Scan for the cell matching the given text and deliver its [X, Y] coordinate at center. 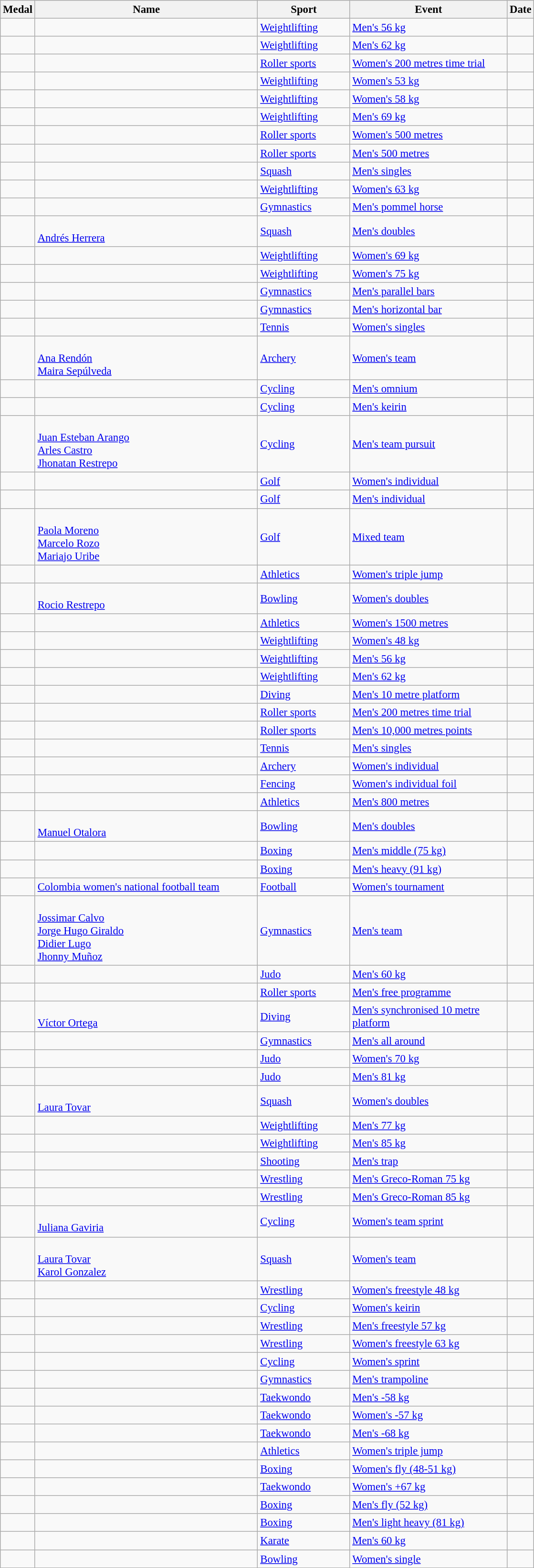
Women's -57 kg [429, 1415]
Women's fly (48-51 kg) [429, 1469]
Women's singles [429, 327]
Andrés Herrera [146, 231]
Víctor Ortega [146, 1016]
Men's horizontal bar [429, 309]
Paola MorenoMarcelo RozoMariajo Uribe [146, 536]
Women's 69 kg [429, 256]
Women's keirin [429, 1307]
Sport [304, 10]
Women's 75 kg [429, 273]
Men's heavy (91 kg) [429, 869]
Event [429, 10]
Men's trampoline [429, 1380]
Men's 77 kg [429, 1126]
Men's 10,000 metres points [429, 731]
Laura TovarKarol Gonzalez [146, 1259]
Fencing [304, 784]
Ana RendónMaira Sepúlveda [146, 358]
Men's middle (75 kg) [429, 851]
Women's freestyle 48 kg [429, 1290]
Men's individual [429, 500]
Women's 58 kg [429, 99]
Women's +67 kg [429, 1487]
Men's -68 kg [429, 1433]
Women's 1500 metres [429, 623]
Men's 10 metre platform [429, 694]
Men's omnium [429, 389]
Juliana Gaviria [146, 1222]
Men's 81 kg [429, 1077]
Men's 85 kg [429, 1143]
Women's 70 kg [429, 1059]
Men's keirin [429, 407]
Men's pommel horse [429, 207]
Women's sprint [429, 1361]
Women's freestyle 63 kg [429, 1344]
Name [146, 10]
Manuel Otalora [146, 826]
Mixed team [429, 536]
Men's team [429, 930]
Laura Tovar [146, 1101]
Men's light heavy (81 kg) [429, 1523]
Women's tournament [429, 887]
Men's freestyle 57 kg [429, 1326]
Jossimar CalvoJorge Hugo GiraldoDidier LugoJhonny Muñoz [146, 930]
Men's synchronised 10 metre platform [429, 1016]
Medal [18, 10]
Colombia women's national football team [146, 887]
Men's -58 kg [429, 1397]
Shooting [304, 1161]
Women's 63 kg [429, 189]
Men's fly (52 kg) [429, 1505]
Women's 48 kg [429, 641]
Men's Greco-Roman 75 kg [429, 1179]
Men's 200 metres time trial [429, 712]
Men's parallel bars [429, 292]
Women's 200 metres time trial [429, 63]
Men's trap [429, 1161]
Date [521, 10]
Women's individual foil [429, 784]
Women's team sprint [429, 1222]
Men's 69 kg [429, 117]
Women's single [429, 1559]
Karate [304, 1541]
Football [304, 887]
Men's free programme [429, 992]
Men's Greco-Roman 85 kg [429, 1197]
Men's 500 metres [429, 153]
Juan Esteban ArangoArles CastroJhonatan Restrepo [146, 444]
Men's team pursuit [429, 444]
Rocio Restrepo [146, 598]
Men's all around [429, 1041]
Women's 500 metres [429, 135]
Men's 800 metres [429, 802]
Women's 53 kg [429, 81]
